Extract the [x, y] coordinate from the center of the cell holding the provided text.  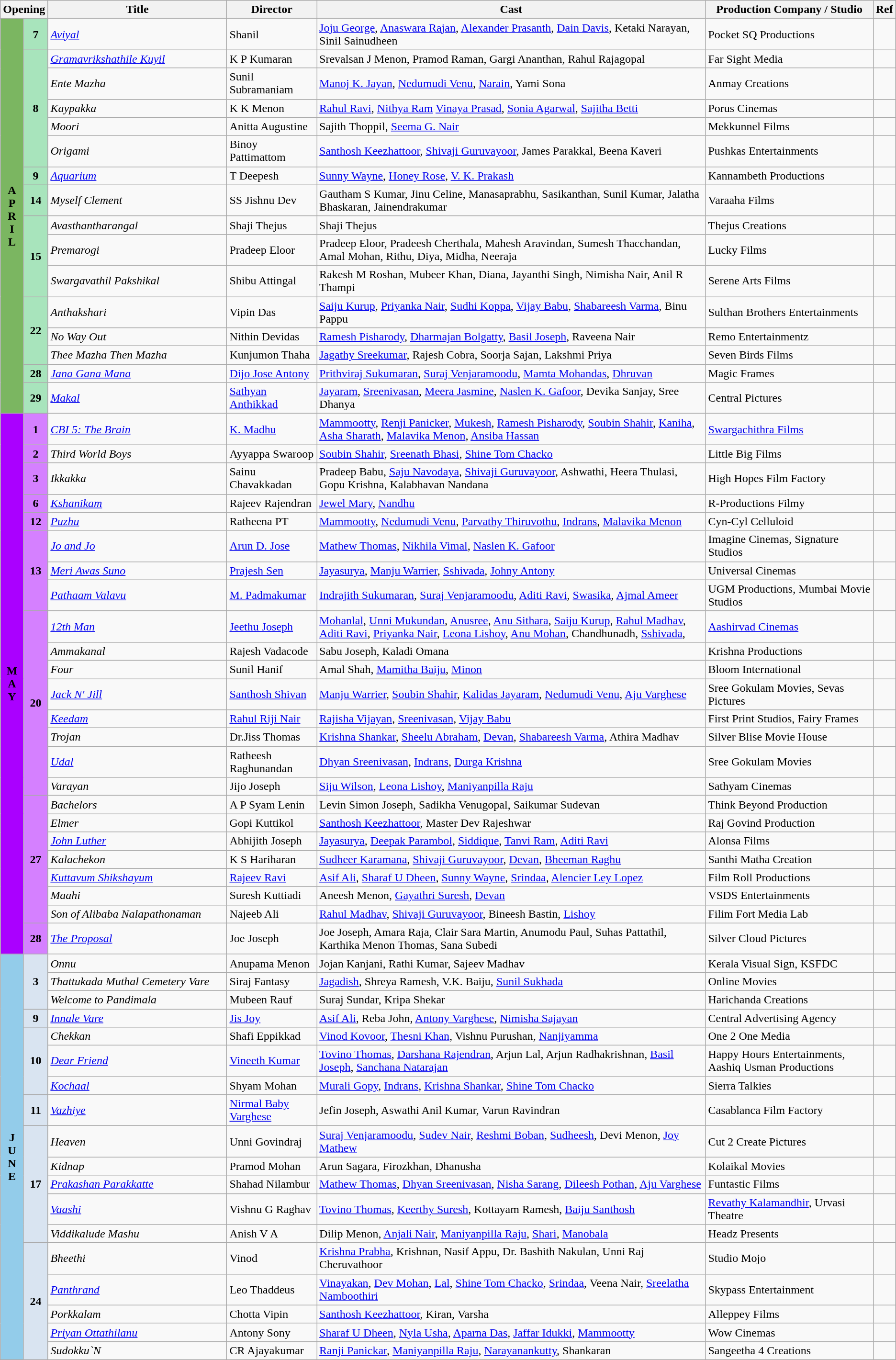
Sainu Chavakkadan [272, 479]
Sulthan Brothers Entertainments [789, 312]
Rahul Madhav, Shivaji Guruvayoor, Bineesh Bastin, Lishoy [511, 914]
Siju Wilson, Leona Lishoy, Maniyanpilla Raju [511, 787]
Far Sight Media [789, 59]
R-Productions Filmy [789, 503]
Seven Birds Films [789, 355]
Sunil Subramaniam [272, 83]
Jayaram, Sreenivasan, Meera Jasmine, Naslen K. Gafoor, Devika Sanjay, Sree Dhanya [511, 398]
10 [35, 1061]
Kaypakka [137, 108]
Alonsa Films [789, 841]
Suraj Venjaramoodu, Sudev Nair, Reshmi Boban, Sudheesh, Devi Menon, Joy Mathew [511, 1141]
Jo and Jo [137, 546]
Kannambeth Productions [789, 176]
Jijo Joseph [272, 787]
Cyn-Cyl Celluloid [789, 521]
Srevalsan J Menon, Pramod Raman, Gargi Ananthan, Rahul Rajagopal [511, 59]
6 [35, 503]
Moori [137, 126]
M. Padmakumar [272, 596]
Jack N' Jill [137, 694]
7 [35, 34]
SS Jishnu Dev [272, 200]
Rajeev Ravi [272, 877]
Porkkalam [137, 1314]
Ammakanal [137, 651]
Swargachithra Films [789, 429]
Filim Fort Media Lab [789, 914]
Kuttavum Shikshayum [137, 877]
Sunil Hanif [272, 669]
Abhijith Joseph [272, 841]
Vinod Kovoor, Thesni Khan, Vishnu Purushan, Nanjiyamma [511, 1036]
Anupama Menon [272, 963]
Sree Gokulam Movies [789, 762]
Cast [511, 10]
Origami [137, 151]
Chekkan [137, 1036]
Bheethi [137, 1258]
Third World Boys [137, 454]
Production Company / Studio [789, 10]
Santhosh Keezhattoor, Kiran, Varsha [511, 1314]
Remo Entertainmentz [789, 337]
Shahad Nilambur [272, 1184]
Sudokku`N [137, 1350]
Mekkunnel Films [789, 126]
Amal Shah, Mamitha Baiju, Minon [511, 669]
Avasthantharangal [137, 225]
Mammootty, Renji Panicker, Mukesh, Ramesh Pisharody, Soubin Shahir, Kaniha, Asha Sharath, Malavika Menon, Ansiba Hassan [511, 429]
Rakesh M Roshan, Mubeer Khan, Diana, Jayanthi Singh, Nimisha Nair, Anil R Thampi [511, 281]
Prakashan Parakkatte [137, 1184]
Jeethu Joseph [272, 626]
Joju George, Anaswara Rajan, Alexander Prasanth, Dain Davis, Ketaki Narayan, Sinil Sainudheen [511, 34]
One 2 One Media [789, 1036]
Jis Joy [272, 1018]
Central Pictures [789, 398]
Skypass Entertainment [789, 1290]
Kshanikam [137, 503]
Panthrand [137, 1290]
17 [35, 1184]
24 [35, 1301]
Pradeep Eloor [272, 250]
Ayyappa Swaroop [272, 454]
Gautham S Kumar, Jinu Celine, Manasaprabhu, Sasikanthan, Sunil Kumar, Jalatha Bhaskaran, Jainendrakumar [511, 200]
Bachelors [137, 805]
Anitta Augustine [272, 126]
Director [272, 10]
13 [35, 571]
Shanil [272, 34]
Makal [137, 398]
Harichanda Creations [789, 1000]
VSDS Entertainments [789, 896]
Cut 2 Create Pictures [789, 1141]
Four [137, 669]
Anmay Creations [789, 83]
No Way Out [137, 337]
Little Big Films [789, 454]
Mubeen Rauf [272, 1000]
Rajesh Vadacode [272, 651]
Asif Ali, Reba John, Antony Varghese, Nimisha Sajayan [511, 1018]
Central Advertising Agency [789, 1018]
Studio Mojo [789, 1258]
Opening [24, 10]
Joe Joseph [272, 938]
CBI 5: The Brain [137, 429]
Varayan [137, 787]
Sudheer Karamana, Shivaji Guruvayoor, Devan, Bheeman Raghu [511, 859]
Sabu Joseph, Kaladi Omana [511, 651]
Dijo Jose Antony [272, 373]
Ramesh Pisharody, Dharmajan Bolgatty, Basil Joseph, Raveena Nair [511, 337]
Alleppey Films [789, 1314]
Jagathy Sreekumar, Rajesh Cobra, Soorja Sajan, Lakshmi Priya [511, 355]
Levin Simon Joseph, Sadikha Venugopal, Saikumar Sudevan [511, 805]
Sierra Talkies [789, 1086]
Viddikalude Mashu [137, 1234]
Vipin Das [272, 312]
Magic Frames [789, 373]
Tovino Thomas, Keerthy Suresh, Kottayam Ramesh, Baiju Santhosh [511, 1209]
Siraj Fantasy [272, 981]
APRIL [12, 216]
High Hopes Film Factory [789, 479]
Santhi Matha Creation [789, 859]
Asif Ali, Sharaf U Dheen, Sunny Wayne, Srindaa, Alencier Ley Lopez [511, 877]
Jewel Mary, Nandhu [511, 503]
Shibu Attingal [272, 281]
Ref [885, 10]
Aquarium [137, 176]
Mammootty, Nedumudi Venu, Parvathy Thiruvothu, Indrans, Malavika Menon [511, 521]
Online Movies [789, 981]
12 [35, 521]
Rajeev Rajendran [272, 503]
Shyam Mohan [272, 1086]
Dhyan Sreenivasan, Indrans, Durga Krishna [511, 762]
Tovino Thomas, Darshana Rajendran, Arjun Lal, Arjun Radhakrishnan, Basil Joseph, Sanchana Natarajan [511, 1061]
Kidnap [137, 1166]
Universal Cinemas [789, 571]
Pushkas Entertainments [789, 151]
Santhosh Keezhattoor, Master Dev Rajeshwar [511, 823]
Myself Clement [137, 200]
Ratheena PT [272, 521]
Murali Gopy, Indrans, Krishna Shankar, Shine Tom Chacko [511, 1086]
Elmer [137, 823]
CR Ajayakumar [272, 1350]
Mohanlal, Unni Mukundan, Anusree, Anu Sithara, Saiju Kurup, Rahul Madhav, Aditi Ravi, Priyanka Nair, Leona Lishoy, Anu Mohan, Chandhunadh, Sshivada, [511, 626]
Ikkakka [137, 479]
Ente Mazha [137, 83]
Indrajith Sukumaran, Suraj Venjaramoodu, Aditi Ravi, Swasika, Ajmal Ameer [511, 596]
Headz Presents [789, 1234]
Thattukada Muthal Cemetery Vare [137, 981]
Kunjumon Thaha [272, 355]
Think Beyond Production [789, 805]
Vaashi [137, 1209]
Pradeep Eloor, Pradeesh Cherthala, Mahesh Aravindan, Sumesh Thacchandan, Amal Mohan, Rithu, Diya, Midha, Neeraja [511, 250]
Manoj K. Jayan, Nedumudi Venu, Narain, Yami Sona [511, 83]
John Luther [137, 841]
Kalachekon [137, 859]
Varaaha Films [789, 200]
11 [35, 1111]
Chotta Vipin [272, 1314]
14 [35, 200]
Imagine Cinemas, Signature Studios [789, 546]
Gramavrikshathile Kuyil [137, 59]
Son of Alibaba Nalapathonaman [137, 914]
Manju Warrier, Soubin Shahir, Kalidas Jayaram, Nedumudi Venu, Aju Varghese [511, 694]
Dilip Menon, Anjali Nair, Maniyanpilla Raju, Shari, Manobala [511, 1234]
Shafi Eppikkad [272, 1036]
Film Roll Productions [789, 877]
Keedam [137, 719]
Najeeb Ali [272, 914]
Sunny Wayne, Honey Rose, V. K. Prakash [511, 176]
Rahul Riji Nair [272, 719]
Kerala Visual Sign, KSFDC [789, 963]
Bloom International [789, 669]
Puzhu [137, 521]
Premarogi [137, 250]
Sajith Thoppil, Seema G. Nair [511, 126]
MAY [12, 684]
Nithin Devidas [272, 337]
Arun Sagara, Firozkhan, Dhanusha [511, 1166]
Sharaf U Dheen, Nyla Usha, Aparna Das, Jaffar Idukki, Mammootty [511, 1332]
Vazhiye [137, 1111]
Santhosh Keezhattoor, Shivaji Guruvayoor, James Parakkal, Beena Kaveri [511, 151]
Leo Thaddeus [272, 1290]
Joe Joseph, Amara Raja, Clair Sara Martin, Anumodu Paul, Suhas Pattathil, Karthika Menon Thomas, Sana Subedi [511, 938]
Welcome to Pandimala [137, 1000]
Sangeetha 4 Creations [789, 1350]
Jojan Kanjani, Rathi Kumar, Sajeev Madhav [511, 963]
Pramod Mohan [272, 1166]
15 [35, 256]
Swargavathil Pakshikal [137, 281]
Arun D. Jose [272, 546]
Serene Arts Films [789, 281]
Saiju Kurup, Priyanka Nair, Sudhi Koppa, Vijay Babu, Shabareesh Varma, Binu Pappu [511, 312]
Silver Blise Movie House [789, 737]
Nirmal Baby Varghese [272, 1111]
Mathew Thomas, Dhyan Sreenivasan, Nisha Sarang, Dileesh Pothan, Aju Varghese [511, 1184]
Silver Cloud Pictures [789, 938]
Pradeep Babu, Saju Navodaya, Shivaji Guruvayoor, Ashwathi, Heera Thulasi, Gopu Krishna, Kalabhavan Nandana [511, 479]
Ranji Panickar, Maniyanpilla Raju, Narayanankutty, Shankaran [511, 1350]
Funtastic Films [789, 1184]
Soubin Shahir, Sreenath Bhasi, Shine Tom Chacko [511, 454]
1 [35, 429]
Vinod [272, 1258]
Meri Awas Suno [137, 571]
Mathew Thomas, Nikhila Vimal, Naslen K. Gafoor [511, 546]
Pocket SQ Productions [789, 34]
Jefin Joseph, Aswathi Anil Kumar, Varun Ravindran [511, 1111]
22 [35, 330]
29 [35, 398]
Krishna Prabha, Krishnan, Nasif Appu, Dr. Bashith Nakulan, Unni Raj Cheruvathoor [511, 1258]
Porus Cinemas [789, 108]
Wow Cinemas [789, 1332]
Rahul Ravi, Nithya Ram Vinaya Prasad, Sonia Agarwal, Sajitha Betti [511, 108]
Sathyan Anthikkad [272, 398]
Heaven [137, 1141]
Innale Vare [137, 1018]
Casablanca Film Factory [789, 1111]
Binoy Pattimattom [272, 151]
K S Hariharan [272, 859]
Sathyam Cinemas [789, 787]
The Proposal [137, 938]
12th Man [137, 626]
UGM Productions, Mumbai Movie Studios [789, 596]
Onnu [137, 963]
Aneesh Menon, Gayathri Suresh, Devan [511, 896]
Pathaam Valavu [137, 596]
Vinayakan, Dev Mohan, Lal, Shine Tom Chacko, Srindaa, Veena Nair, Sreelatha Namboothiri [511, 1290]
Prajesh Sen [272, 571]
Dr.Jiss Thomas [272, 737]
20 [35, 703]
Sree Gokulam Movies, Sevas Pictures [789, 694]
Aashirvad Cinemas [789, 626]
Aviyal [137, 34]
Krishna Shankar, Sheelu Abraham, Devan, Shabareesh Varma, Athira Madhav [511, 737]
Trojan [137, 737]
Vishnu G Raghav [272, 1209]
Jayasurya, Deepak Parambol, Siddique, Tanvi Ram, Aditi Ravi [511, 841]
Prithviraj Sukumaran, Suraj Venjaramoodu, Mamta Mohandas, Dhruvan [511, 373]
Rajisha Vijayan, Sreenivasan, Vijay Babu [511, 719]
27 [35, 859]
Krishna Productions [789, 651]
Priyan Ottathilanu [137, 1332]
K K Menon [272, 108]
Happy Hours Entertainments, Aashiq Usman Productions [789, 1061]
Kochaal [137, 1086]
First Print Studios, Fairy Frames [789, 719]
Revathy Kalamandhir, Urvasi Theatre [789, 1209]
Raj Govind Production [789, 823]
8 [35, 108]
K P Kumaran [272, 59]
Anthakshari [137, 312]
Suresh Kuttiadi [272, 896]
Dear Friend [137, 1061]
Antony Sony [272, 1332]
Jagadish, Shreya Ramesh, V.K. Baiju, Sunil Sukhada [511, 981]
Kolaikal Movies [789, 1166]
Ratheesh Raghunandan [272, 762]
K. Madhu [272, 429]
Maahi [137, 896]
Gopi Kuttikol [272, 823]
Lucky Films [789, 250]
Suraj Sundar, Kripa Shekar [511, 1000]
T Deepesh [272, 176]
Jayasurya, Manju Warrier, Sshivada, Johny Antony [511, 571]
Title [137, 10]
JUNE [12, 1157]
Santhosh Shivan [272, 694]
Udal [137, 762]
Unni Govindraj [272, 1141]
Anish V A [272, 1234]
Vineeth Kumar [272, 1061]
Thejus Creations [789, 225]
A P Syam Lenin [272, 805]
2 [35, 454]
Thee Mazha Then Mazha [137, 355]
Jana Gana Mana [137, 373]
